Output the [X, Y] coordinate of the center of the cell containing the given text.  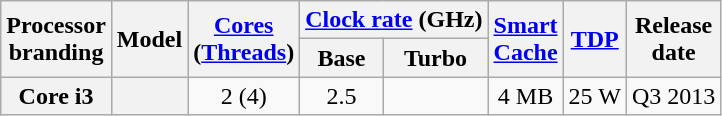
SmartCache [526, 39]
Base [342, 58]
Cores(Threads) [244, 39]
Turbo [436, 58]
Processorbranding [56, 39]
Q3 2013 [673, 96]
2 (4) [244, 96]
25 W [594, 96]
Releasedate [673, 39]
Core i3 [56, 96]
Model [149, 39]
Clock rate (GHz) [394, 20]
4 MB [526, 96]
TDP [594, 39]
2.5 [342, 96]
